From the cell containing the given text, extract its center point as [X, Y] coordinate. 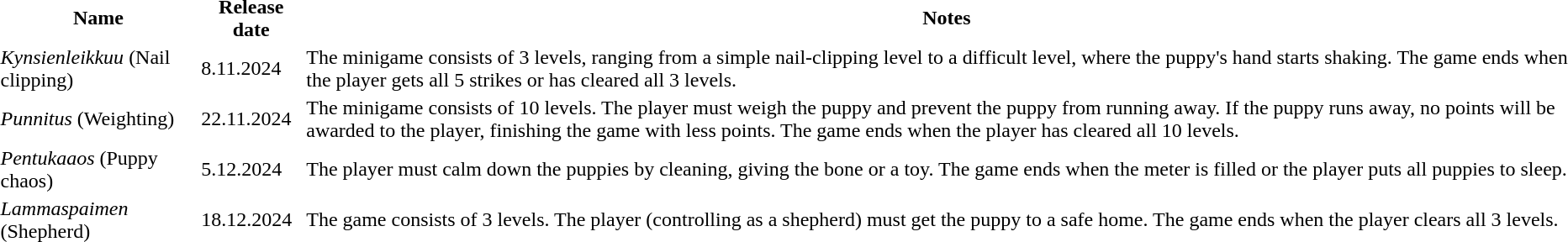
22.11.2024 [251, 119]
8.11.2024 [251, 69]
5.12.2024 [251, 170]
